Return [X, Y] of the center of cell containing provided text 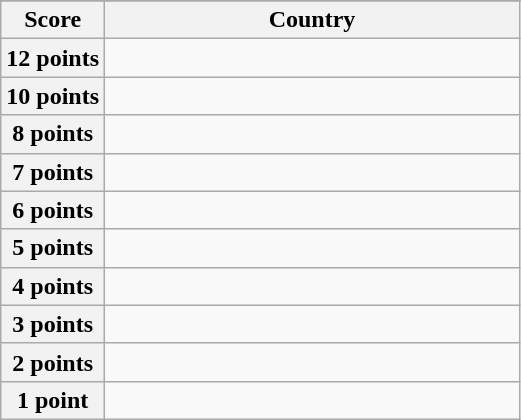
3 points [53, 324]
4 points [53, 286]
1 point [53, 400]
10 points [53, 96]
12 points [53, 58]
2 points [53, 362]
Country [312, 20]
7 points [53, 172]
8 points [53, 134]
Score [53, 20]
6 points [53, 210]
5 points [53, 248]
